Search for the cell housing the specified text and yield its (X, Y) center coordinate. 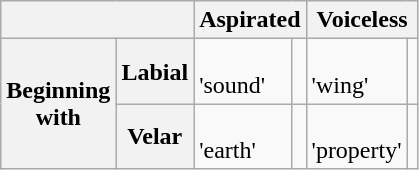
Velar (155, 136)
Voiceless (362, 20)
Beginningwith (58, 104)
'earth' (243, 136)
'wing' (356, 72)
'property' (356, 136)
'sound' (243, 72)
Labial (155, 72)
Aspirated (250, 20)
